Locate the cell with the specified text and output its (x, y) center coordinate. 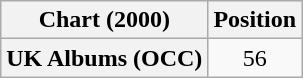
Chart (2000) (104, 20)
UK Albums (OCC) (104, 58)
56 (255, 58)
Position (255, 20)
